Detect which cell encompasses the target text, then output its [x, y] center coordinate. 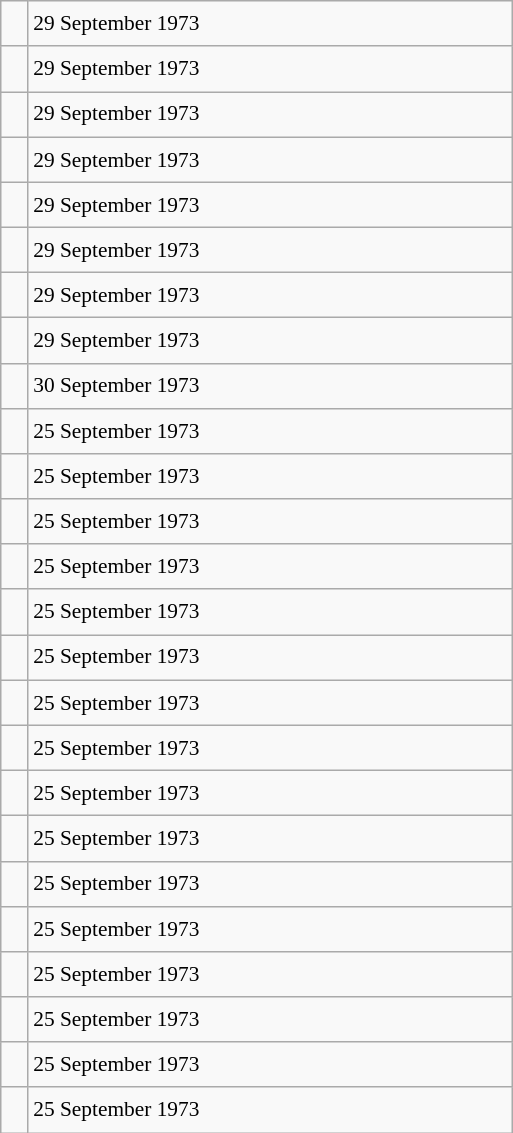
30 September 1973 [270, 386]
